Provide the [x, y] coordinate of the cell's center where the given text is located.  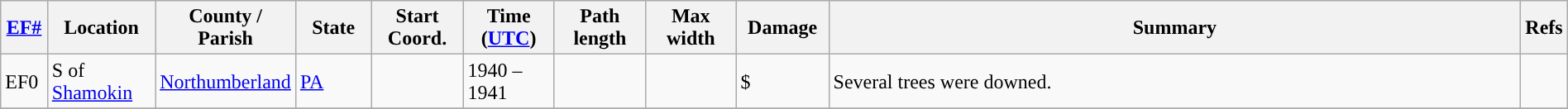
State [333, 28]
Summary [1174, 28]
Time (UTC) [509, 28]
Northumberland [226, 81]
S of Shamokin [101, 81]
Path length [600, 28]
$ [782, 81]
1940 – 1941 [509, 81]
Several trees were downed. [1174, 81]
Max width [691, 28]
PA [333, 81]
Refs [1544, 28]
County / Parish [226, 28]
EF# [25, 28]
Damage [782, 28]
Location [101, 28]
EF0 [25, 81]
Start Coord. [417, 28]
